From the cell containing the given text, extract its center point as [X, Y] coordinate. 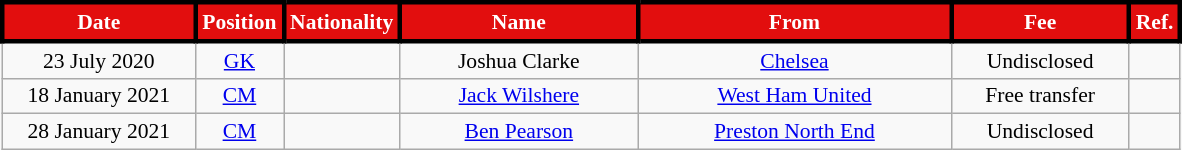
Joshua Clarke [519, 60]
Name [519, 22]
18 January 2021 [98, 96]
Fee [1040, 22]
Jack Wilshere [519, 96]
GK [239, 60]
Position [239, 22]
Nationality [342, 22]
28 January 2021 [98, 132]
Preston North End [794, 132]
West Ham United [794, 96]
Free transfer [1040, 96]
Ben Pearson [519, 132]
23 July 2020 [98, 60]
Ref. [1154, 22]
Date [98, 22]
Chelsea [794, 60]
From [794, 22]
